For the text-containing cell, return its midpoint in [X, Y] coordinate format. 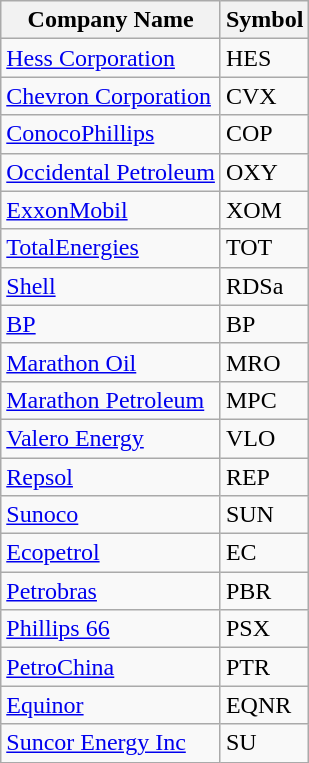
Symbol [264, 20]
SUN [264, 515]
Chevron Corporation [111, 96]
Ecopetrol [111, 553]
COP [264, 134]
PBR [264, 591]
Occidental Petroleum [111, 172]
CVX [264, 96]
REP [264, 477]
TotalEnergies [111, 248]
TOT [264, 248]
PetroChina [111, 667]
HES [264, 58]
Repsol [111, 477]
Sunoco [111, 515]
Phillips 66 [111, 629]
MPC [264, 400]
SU [264, 743]
VLO [264, 438]
ConocoPhillips [111, 134]
EC [264, 553]
XOM [264, 210]
Suncor Energy Inc [111, 743]
Valero Energy [111, 438]
ExxonMobil [111, 210]
PSX [264, 629]
OXY [264, 172]
RDSa [264, 286]
EQNR [264, 705]
Equinor [111, 705]
Marathon Petroleum [111, 400]
Shell [111, 286]
PTR [264, 667]
Company Name [111, 20]
MRO [264, 362]
Hess Corporation [111, 58]
Marathon Oil [111, 362]
Petrobras [111, 591]
